Pinpoint the cell where the given text exists, returning its (x, y) midpoint coordinate. 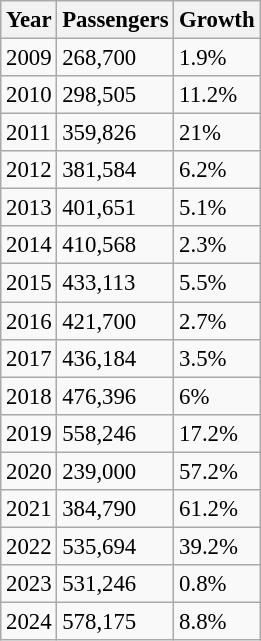
11.2% (217, 95)
2014 (29, 245)
2011 (29, 133)
381,584 (116, 170)
2021 (29, 509)
2009 (29, 58)
2016 (29, 321)
61.2% (217, 509)
8.8% (217, 621)
5.5% (217, 283)
6% (217, 396)
239,000 (116, 471)
2012 (29, 170)
3.5% (217, 358)
Year (29, 20)
Passengers (116, 20)
433,113 (116, 283)
531,246 (116, 584)
2019 (29, 433)
2015 (29, 283)
2017 (29, 358)
558,246 (116, 433)
2024 (29, 621)
436,184 (116, 358)
421,700 (116, 321)
2.3% (217, 245)
1.9% (217, 58)
359,826 (116, 133)
535,694 (116, 546)
298,505 (116, 95)
2.7% (217, 321)
6.2% (217, 170)
2010 (29, 95)
268,700 (116, 58)
2022 (29, 546)
410,568 (116, 245)
Growth (217, 20)
476,396 (116, 396)
2018 (29, 396)
17.2% (217, 433)
384,790 (116, 509)
57.2% (217, 471)
39.2% (217, 546)
578,175 (116, 621)
2023 (29, 584)
0.8% (217, 584)
21% (217, 133)
401,651 (116, 208)
2020 (29, 471)
5.1% (217, 208)
2013 (29, 208)
